Determine the (X, Y) coordinate at the center of the cell enclosing the given text.  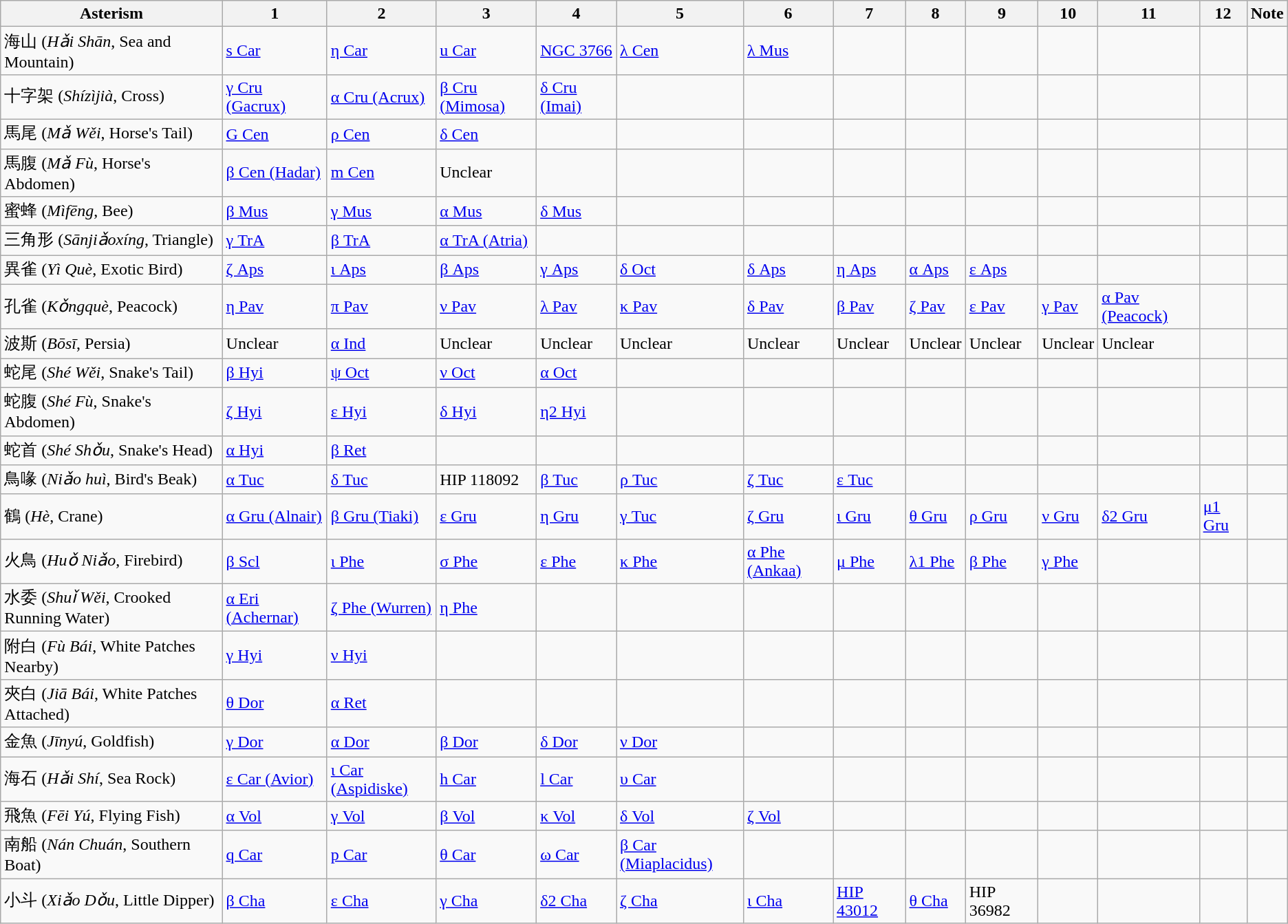
α Pav (Peacock) (1149, 307)
ν Hyi (381, 656)
δ Mus (577, 212)
β Scl (275, 561)
λ Pav (577, 307)
G Cen (275, 133)
ζ Aps (275, 270)
ζ Hyi (275, 411)
HIP 43012 (870, 901)
蜜蜂 (Mìfēng, Bee) (111, 212)
ν Oct (486, 373)
ε Aps (1002, 270)
θ Car (486, 855)
ν Pav (486, 307)
海山 (Hǎi Shān, Sea and Mountain) (111, 51)
ζ Cha (680, 901)
ζ Vol (788, 816)
η Gru (577, 516)
β Gru (Tiaki) (381, 516)
ζ Phe (Wurren) (381, 608)
β Tuc (577, 480)
HIP 36982 (1002, 901)
12 (1223, 14)
κ Phe (680, 561)
ν Dor (680, 742)
ζ Gru (788, 516)
δ Pav (788, 307)
ζ Tuc (788, 480)
q Car (275, 855)
η2 Hyi (577, 411)
β Hyi (275, 373)
波斯 (Bōsī, Persia) (111, 344)
π Pav (381, 307)
ν Gru (1068, 516)
δ Vol (680, 816)
HIP 118092 (486, 480)
α Tuc (275, 480)
馬尾 (Mǎ Wěi, Horse's Tail) (111, 133)
α Cru (Acrux) (381, 96)
υ Car (680, 779)
η Pav (275, 307)
α Ind (381, 344)
u Car (486, 51)
h Car (486, 779)
南船 (Nán Chuán, Southern Boat) (111, 855)
β Cha (275, 901)
γ Dor (275, 742)
ε Gru (486, 516)
β Pav (870, 307)
δ Hyi (486, 411)
α Gru (Alnair) (275, 516)
Note (1267, 14)
η Car (381, 51)
α Hyi (275, 450)
β Dor (486, 742)
ε Tuc (870, 480)
α Vol (275, 816)
β Vol (486, 816)
α Phe (Ankaa) (788, 561)
飛魚 (Fēi Yú, Flying Fish) (111, 816)
NGC 3766 (577, 51)
10 (1068, 14)
λ Mus (788, 51)
α Aps (936, 270)
δ Oct (680, 270)
s Car (275, 51)
鶴 (Hè, Crane) (111, 516)
θ Gru (936, 516)
海石 (Hǎi Shí, Sea Rock) (111, 779)
β TrA (381, 241)
11 (1149, 14)
火鳥 (Huǒ Niǎo, Firebird) (111, 561)
Asterism (111, 14)
μ1 Gru (1223, 516)
α Mus (486, 212)
μ Phe (870, 561)
三角形 (Sānjiǎoxíng, Triangle) (111, 241)
β Aps (486, 270)
α Ret (381, 703)
十字架 (Shízìjià, Cross) (111, 96)
γ Pav (1068, 307)
γ Hyi (275, 656)
ψ Oct (381, 373)
水委 (Shuǐ Wěi, Crooked Running Water) (111, 608)
9 (1002, 14)
6 (788, 14)
α TrA (Atria) (486, 241)
ε Cha (381, 901)
1 (275, 14)
δ Cru (Imai) (577, 96)
p Car (381, 855)
鳥喙 (Niǎo huì, Bird's Beak) (111, 480)
ζ Pav (936, 307)
l Car (577, 779)
β Ret (381, 450)
m Cen (381, 173)
蛇尾 (Shé Wěi, Snake's Tail) (111, 373)
蛇首 (Shé Shǒu, Snake's Head) (111, 450)
馬腹 (Mǎ Fù, Horse's Abdomen) (111, 173)
ι Phe (381, 561)
ω Car (577, 855)
夾白 (Jiā Bái, White Patches Attached) (111, 703)
β Car (Miaplacidus) (680, 855)
δ Tuc (381, 480)
2 (381, 14)
異雀 (Yì Què, Exotic Bird) (111, 270)
ρ Gru (1002, 516)
3 (486, 14)
κ Pav (680, 307)
4 (577, 14)
ι Cha (788, 901)
δ2 Cha (577, 901)
δ Cen (486, 133)
η Phe (486, 608)
σ Phe (486, 561)
ε Pav (1002, 307)
γ Tuc (680, 516)
蛇腹 (Shé Fù, Snake's Abdomen) (111, 411)
ε Hyi (381, 411)
附白 (Fù Bái, White Patches Nearby) (111, 656)
α Dor (381, 742)
ι Car (Aspidiske) (381, 779)
α Oct (577, 373)
ι Gru (870, 516)
θ Dor (275, 703)
α Eri (Achernar) (275, 608)
γ Aps (577, 270)
λ Cen (680, 51)
β Cen (Hadar) (275, 173)
金魚 (Jīnyú, Goldfish) (111, 742)
8 (936, 14)
θ Cha (936, 901)
γ Phe (1068, 561)
δ Dor (577, 742)
β Cru (Mimosa) (486, 96)
β Mus (275, 212)
ρ Cen (381, 133)
7 (870, 14)
γ TrA (275, 241)
小斗 (Xiǎo Dǒu, Little Dipper) (111, 901)
5 (680, 14)
γ Cha (486, 901)
η Aps (870, 270)
λ1 Phe (936, 561)
β Phe (1002, 561)
δ Aps (788, 270)
γ Mus (381, 212)
γ Cru (Gacrux) (275, 96)
ρ Tuc (680, 480)
ι Aps (381, 270)
ε Car (Avior) (275, 779)
ε Phe (577, 561)
γ Vol (381, 816)
κ Vol (577, 816)
孔雀 (Kǒngquè, Peacock) (111, 307)
δ2 Gru (1149, 516)
